Locate the cell with the specified text and output its (x, y) center coordinate. 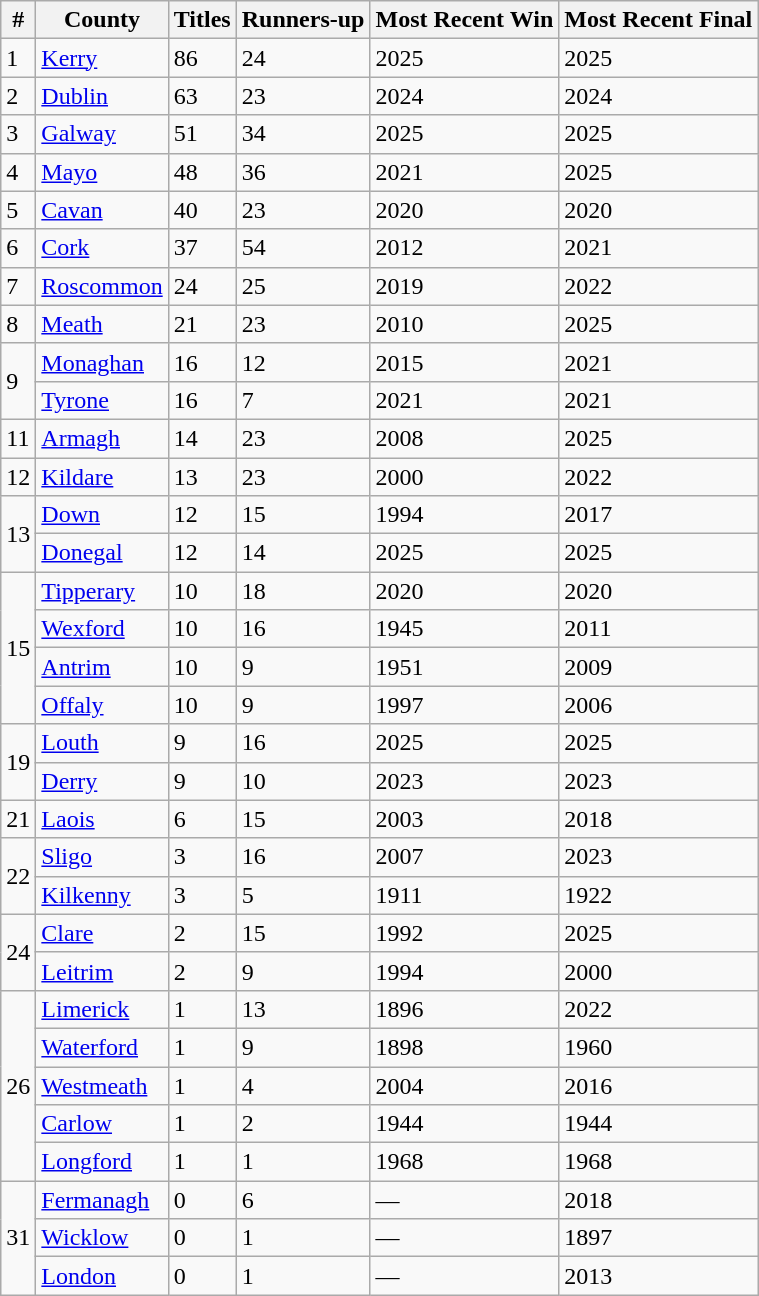
2010 (464, 324)
Monaghan (102, 362)
1997 (464, 705)
2013 (658, 1276)
2016 (658, 1085)
Clare (102, 933)
Tipperary (102, 591)
86 (202, 58)
2012 (464, 248)
18 (303, 591)
Fermanagh (102, 1200)
Leitrim (102, 971)
Waterford (102, 1047)
1951 (464, 667)
1897 (658, 1238)
Offaly (102, 705)
63 (202, 96)
Wexford (102, 629)
Longford (102, 1162)
11 (18, 438)
2003 (464, 819)
Roscommon (102, 286)
Westmeath (102, 1085)
Antrim (102, 667)
1911 (464, 895)
1896 (464, 1009)
Galway (102, 134)
Tyrone (102, 400)
36 (303, 172)
1898 (464, 1047)
County (102, 20)
8 (18, 324)
2017 (658, 515)
Wicklow (102, 1238)
2008 (464, 438)
Titles (202, 20)
Limerick (102, 1009)
Meath (102, 324)
34 (303, 134)
Mayo (102, 172)
Derry (102, 781)
2004 (464, 1085)
Kilkenny (102, 895)
40 (202, 210)
Carlow (102, 1124)
2019 (464, 286)
2006 (658, 705)
1922 (658, 895)
Runners-up (303, 20)
Cavan (102, 210)
Cork (102, 248)
2011 (658, 629)
Down (102, 515)
1960 (658, 1047)
Most Recent Final (658, 20)
2009 (658, 667)
Armagh (102, 438)
London (102, 1276)
2007 (464, 857)
Dublin (102, 96)
19 (18, 762)
Donegal (102, 553)
31 (18, 1238)
54 (303, 248)
Kerry (102, 58)
26 (18, 1085)
2015 (464, 362)
Most Recent Win (464, 20)
25 (303, 286)
48 (202, 172)
Kildare (102, 477)
Louth (102, 743)
51 (202, 134)
Sligo (102, 857)
22 (18, 876)
# (18, 20)
1992 (464, 933)
37 (202, 248)
Laois (102, 819)
1945 (464, 629)
